For the text-containing cell, return its midpoint in (X, Y) coordinate format. 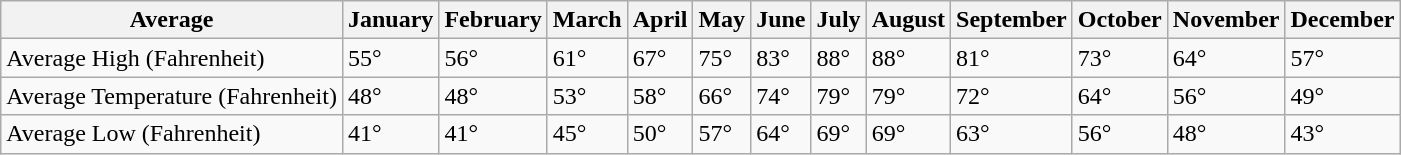
Average (172, 20)
74° (781, 96)
Average High (Fahrenheit) (172, 58)
67° (660, 58)
83° (781, 58)
August (908, 20)
73° (1120, 58)
66° (722, 96)
Average Low (Fahrenheit) (172, 134)
50° (660, 134)
43° (1342, 134)
March (587, 20)
45° (587, 134)
January (390, 20)
April (660, 20)
49° (1342, 96)
55° (390, 58)
October (1120, 20)
72° (1012, 96)
July (838, 20)
February (493, 20)
53° (587, 96)
63° (1012, 134)
61° (587, 58)
75° (722, 58)
81° (1012, 58)
November (1226, 20)
September (1012, 20)
May (722, 20)
Average Temperature (Fahrenheit) (172, 96)
58° (660, 96)
June (781, 20)
December (1342, 20)
